Pinpoint the cell where the given text exists, returning its [X, Y] midpoint coordinate. 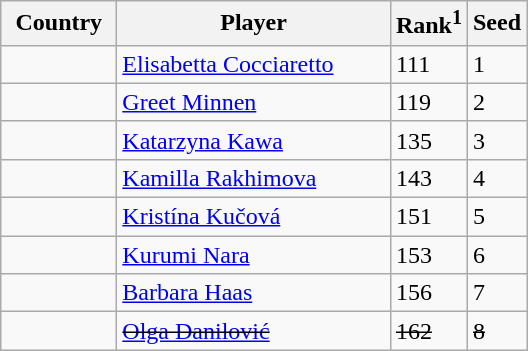
5 [496, 217]
Player [254, 24]
Elisabetta Cocciaretto [254, 64]
Kristína Kučová [254, 217]
119 [428, 102]
Greet Minnen [254, 102]
Kurumi Nara [254, 255]
1 [496, 64]
153 [428, 255]
Barbara Haas [254, 293]
7 [496, 293]
156 [428, 293]
8 [496, 331]
151 [428, 217]
3 [496, 140]
135 [428, 140]
Katarzyna Kawa [254, 140]
Kamilla Rakhimova [254, 178]
162 [428, 331]
Olga Danilović [254, 331]
Rank1 [428, 24]
143 [428, 178]
Country [59, 24]
6 [496, 255]
Seed [496, 24]
2 [496, 102]
111 [428, 64]
4 [496, 178]
